Locate the cell with the specified text and output its [X, Y] center coordinate. 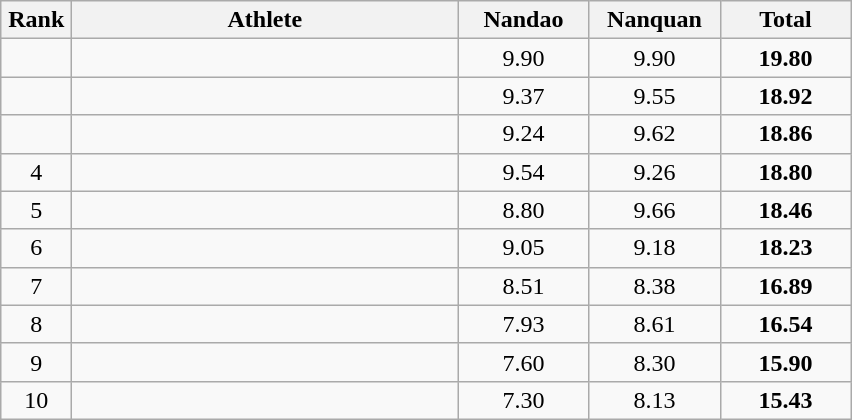
9.55 [654, 96]
18.80 [786, 172]
Total [786, 20]
18.86 [786, 134]
8 [36, 324]
5 [36, 210]
8.51 [524, 286]
7 [36, 286]
6 [36, 248]
Rank [36, 20]
9 [36, 362]
4 [36, 172]
8.38 [654, 286]
9.66 [654, 210]
8.61 [654, 324]
9.26 [654, 172]
18.92 [786, 96]
18.46 [786, 210]
Nandao [524, 20]
Athlete [265, 20]
8.80 [524, 210]
9.05 [524, 248]
7.93 [524, 324]
9.37 [524, 96]
7.30 [524, 400]
18.23 [786, 248]
Nanquan [654, 20]
15.90 [786, 362]
16.89 [786, 286]
8.13 [654, 400]
7.60 [524, 362]
16.54 [786, 324]
9.18 [654, 248]
8.30 [654, 362]
10 [36, 400]
15.43 [786, 400]
19.80 [786, 58]
9.54 [524, 172]
9.24 [524, 134]
9.62 [654, 134]
